Extract the [X, Y] coordinate from the center of the cell holding the provided text.  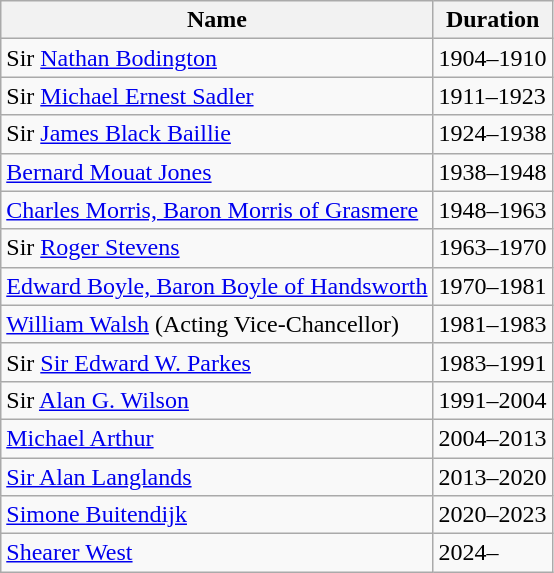
Duration [492, 20]
1924–1938 [492, 134]
2024– [492, 553]
Sir Alan Langlands [217, 477]
2004–2013 [492, 438]
1904–1910 [492, 58]
2020–2023 [492, 515]
Charles Morris, Baron Morris of Grasmere [217, 210]
1970–1981 [492, 286]
Name [217, 20]
Sir Nathan Bodington [217, 58]
Shearer West [217, 553]
2013–2020 [492, 477]
Sir Roger Stevens [217, 248]
1981–1983 [492, 324]
Sir Sir Edward W. Parkes [217, 362]
Edward Boyle, Baron Boyle of Handsworth [217, 286]
1991–2004 [492, 400]
Michael Arthur [217, 438]
1938–1948 [492, 172]
Sir James Black Baillie [217, 134]
Sir Alan G. Wilson [217, 400]
Sir Michael Ernest Sadler [217, 96]
William Walsh (Acting Vice-Chancellor) [217, 324]
1963–1970 [492, 248]
1911–1923 [492, 96]
Bernard Mouat Jones [217, 172]
1983–1991 [492, 362]
1948–1963 [492, 210]
Simone Buitendijk [217, 515]
